Search for the cell housing the specified text and yield its (x, y) center coordinate. 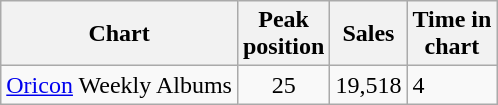
Time inchart (452, 34)
4 (452, 85)
Peakposition (283, 34)
19,518 (368, 85)
Oricon Weekly Albums (120, 85)
Chart (120, 34)
25 (283, 85)
Sales (368, 34)
